Capture the cell that displays the provided text and extract its [x, y] central coordinate. 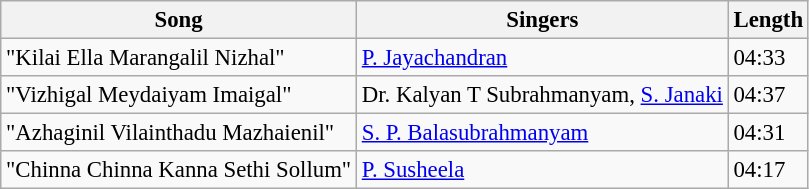
"Azhaginil Vilainthadu Mazhaienil" [179, 133]
P. Jayachandran [542, 58]
04:17 [768, 170]
"Kilai Ella Marangalil Nizhal" [179, 58]
S. P. Balasubrahmanyam [542, 133]
"Vizhigal Meydaiyam Imaigal" [179, 95]
04:37 [768, 95]
"Chinna Chinna Kanna Sethi Sollum" [179, 170]
04:33 [768, 58]
Song [179, 20]
04:31 [768, 133]
Dr. Kalyan T Subrahmanyam, S. Janaki [542, 95]
Length [768, 20]
P. Susheela [542, 170]
Singers [542, 20]
